For the text-containing cell, return its midpoint in [x, y] coordinate format. 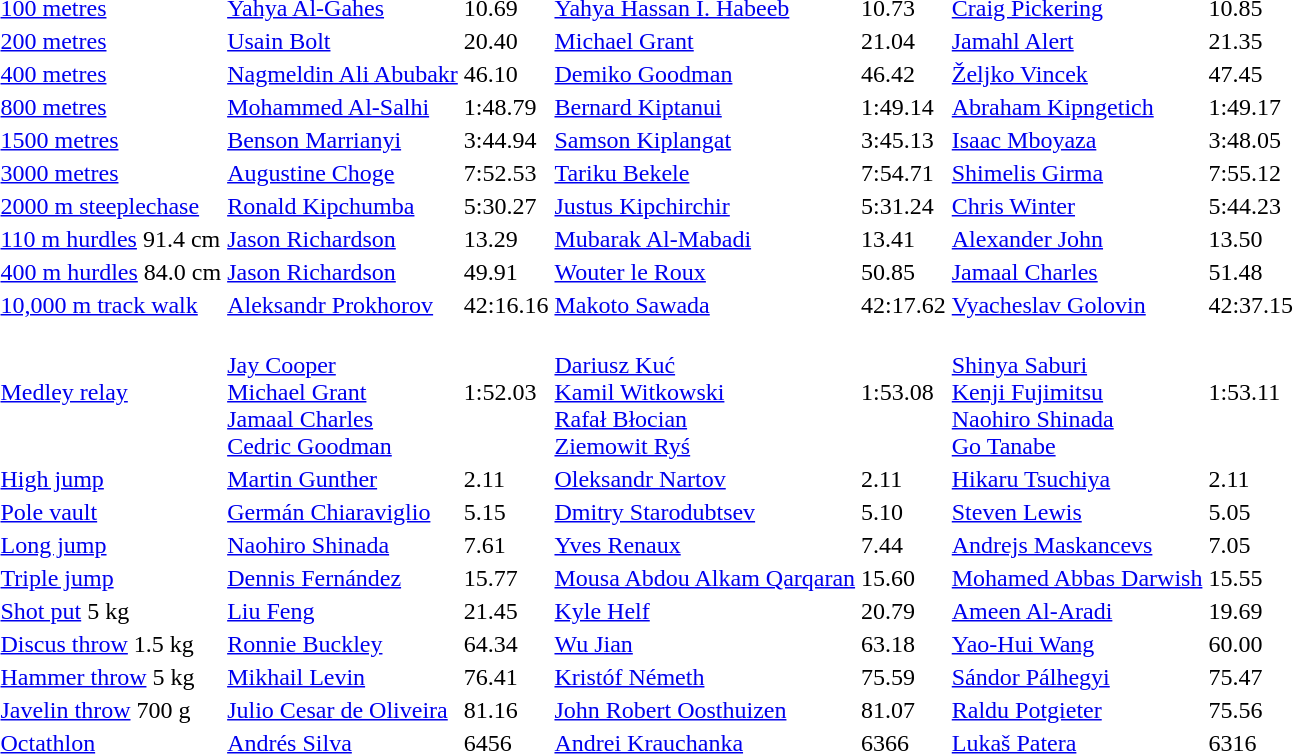
21.04 [904, 41]
Tariku Bekele [705, 173]
Abraham Kipngetich [1077, 107]
Željko Vincek [1077, 74]
Jamahl Alert [1077, 41]
Justus Kipchirchir [705, 206]
Usain Bolt [343, 41]
Ronnie Buckley [343, 644]
Nagmeldin Ali Abubakr [343, 74]
Alexander John [1077, 239]
Dennis Fernández [343, 578]
Samson Kiplangat [705, 140]
13.41 [904, 239]
42:16.16 [506, 305]
Hikaru Tsuchiya [1077, 479]
7:52.53 [506, 173]
Wouter le Roux [705, 272]
5.15 [506, 512]
1:49.14 [904, 107]
Michael Grant [705, 41]
46.10 [506, 74]
Sándor Pálhegyi [1077, 677]
Makoto Sawada [705, 305]
John Robert Oosthuizen [705, 710]
3:45.13 [904, 140]
Julio Cesar de Oliveira [343, 710]
Oleksandr Nartov [705, 479]
21.45 [506, 611]
63.18 [904, 644]
1:53.08 [904, 392]
Isaac Mboyaza [1077, 140]
Steven Lewis [1077, 512]
Mousa Abdou Alkam Qarqaran [705, 578]
Augustine Choge [343, 173]
Ameen Al-Aradi [1077, 611]
20.40 [506, 41]
64.34 [506, 644]
50.85 [904, 272]
Mubarak Al-Mabadi [705, 239]
81.07 [904, 710]
13.29 [506, 239]
Liu Feng [343, 611]
20.79 [904, 611]
Demiko Goodman [705, 74]
Kristóf Németh [705, 677]
Yves Renaux [705, 545]
5:31.24 [904, 206]
Dariusz KućKamil WitkowskiRafał BłocianZiemowit Ryś [705, 392]
1:52.03 [506, 392]
Dmitry Starodubtsev [705, 512]
49.91 [506, 272]
Jay CooperMichael GrantJamaal CharlesCedric Goodman [343, 392]
Martin Gunther [343, 479]
Bernard Kiptanui [705, 107]
Jamaal Charles [1077, 272]
15.77 [506, 578]
1:48.79 [506, 107]
7.61 [506, 545]
Andrejs Maskancevs [1077, 545]
75.59 [904, 677]
Benson Marrianyi [343, 140]
Wu Jian [705, 644]
Ronald Kipchumba [343, 206]
Raldu Potgieter [1077, 710]
Mohammed Al-Salhi [343, 107]
Yao-Hui Wang [1077, 644]
5:30.27 [506, 206]
Chris Winter [1077, 206]
Shinya SaburiKenji FujimitsuNaohiro ShinadaGo Tanabe [1077, 392]
Germán Chiaraviglio [343, 512]
7.44 [904, 545]
Mikhail Levin [343, 677]
3:44.94 [506, 140]
81.16 [506, 710]
Naohiro Shinada [343, 545]
76.41 [506, 677]
Kyle Helf [705, 611]
Shimelis Girma [1077, 173]
Mohamed Abbas Darwish [1077, 578]
15.60 [904, 578]
42:17.62 [904, 305]
46.42 [904, 74]
7:54.71 [904, 173]
Vyacheslav Golovin [1077, 305]
5.10 [904, 512]
Aleksandr Prokhorov [343, 305]
